Search for the cell housing the specified text and yield its [x, y] center coordinate. 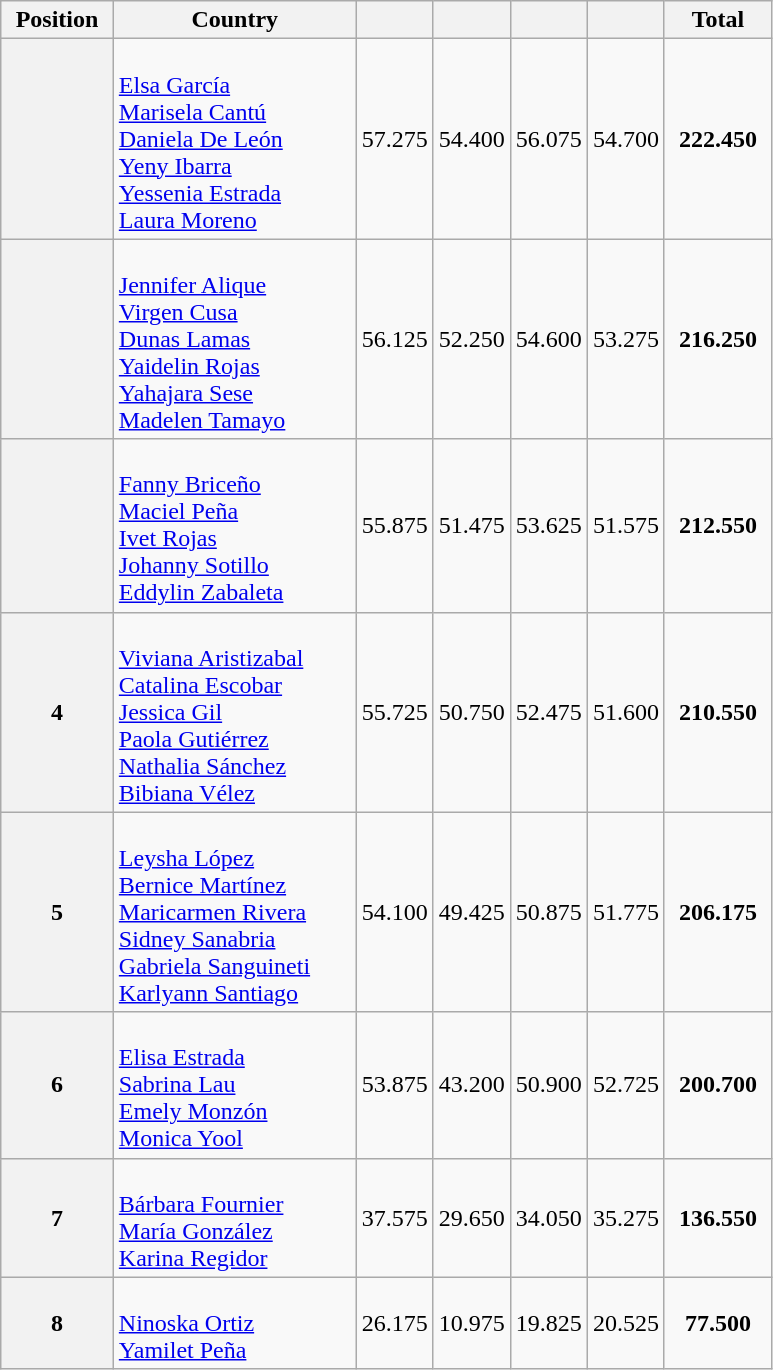
54.400 [472, 139]
43.200 [472, 1085]
Country [234, 20]
56.075 [548, 139]
77.500 [718, 1323]
55.725 [394, 712]
50.875 [548, 912]
Leysha LópezBernice MartínezMaricarmen RiveraSidney SanabriaGabriela SanguinetiKarlyann Santiago [234, 912]
Position [58, 20]
7 [58, 1218]
51.775 [626, 912]
53.275 [626, 339]
19.825 [548, 1323]
34.050 [548, 1218]
35.275 [626, 1218]
Ninoska OrtizYamilet Peña [234, 1323]
4 [58, 712]
8 [58, 1323]
Viviana AristizabalCatalina EscobarJessica GilPaola GutiérrezNathalia SánchezBibiana Vélez [234, 712]
6 [58, 1085]
51.600 [626, 712]
Elisa EstradaSabrina LauEmely MonzónMonica Yool [234, 1085]
54.100 [394, 912]
54.700 [626, 139]
52.725 [626, 1085]
29.650 [472, 1218]
56.125 [394, 339]
212.550 [718, 526]
53.625 [548, 526]
Fanny BriceñoMaciel PeñaIvet RojasJohanny SotilloEddylin Zabaleta [234, 526]
Elsa GarcíaMarisela CantúDaniela De LeónYeny IbarraYessenia EstradaLaura Moreno [234, 139]
53.875 [394, 1085]
51.575 [626, 526]
216.250 [718, 339]
Jennifer AliqueVirgen CusaDunas LamasYaidelin RojasYahajara SeseMadelen Tamayo [234, 339]
57.275 [394, 139]
52.475 [548, 712]
200.700 [718, 1085]
55.875 [394, 526]
10.975 [472, 1323]
Bárbara FournierMaría GonzálezKarina Regidor [234, 1218]
51.475 [472, 526]
52.250 [472, 339]
206.175 [718, 912]
50.750 [472, 712]
37.575 [394, 1218]
20.525 [626, 1323]
210.550 [718, 712]
136.550 [718, 1218]
50.900 [548, 1085]
222.450 [718, 139]
26.175 [394, 1323]
5 [58, 912]
54.600 [548, 339]
Total [718, 20]
49.425 [472, 912]
